Scan for the cell matching the given text and deliver its [X, Y] coordinate at center. 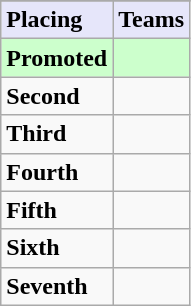
Seventh [57, 286]
Fifth [57, 210]
Promoted [57, 58]
Second [57, 96]
Sixth [57, 248]
Fourth [57, 172]
Placing [57, 20]
Teams [152, 20]
Third [57, 134]
